Locate the cell with the specified text and output its [X, Y] center coordinate. 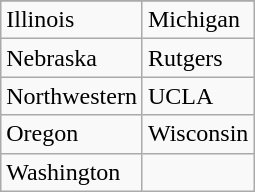
Illinois [72, 20]
Wisconsin [198, 134]
UCLA [198, 96]
Washington [72, 172]
Nebraska [72, 58]
Oregon [72, 134]
Northwestern [72, 96]
Rutgers [198, 58]
Michigan [198, 20]
